For the text-containing cell, return its midpoint in [x, y] coordinate format. 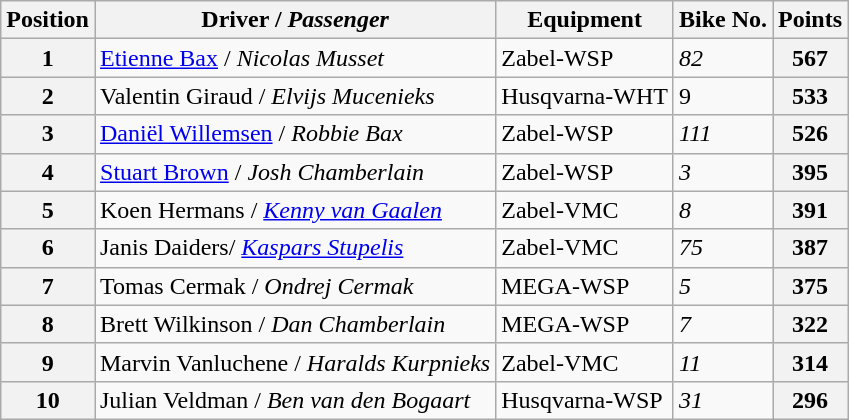
4 [48, 172]
Position [48, 20]
375 [810, 286]
322 [810, 324]
Etienne Bax / Nicolas Musset [294, 58]
Husqvarna-WHT [585, 96]
314 [810, 362]
Janis Daiders/ Kaspars Stupelis [294, 248]
533 [810, 96]
75 [722, 248]
Tomas Cermak / Ondrej Cermak [294, 286]
2 [48, 96]
395 [810, 172]
Points [810, 20]
6 [48, 248]
82 [722, 58]
11 [722, 362]
391 [810, 210]
1 [48, 58]
31 [722, 400]
526 [810, 134]
Stuart Brown / Josh Chamberlain [294, 172]
Marvin Vanluchene / Haralds Kurpnieks [294, 362]
Valentin Giraud / Elvijs Mucenieks [294, 96]
Koen Hermans / Kenny van Gaalen [294, 210]
387 [810, 248]
Equipment [585, 20]
Daniël Willemsen / Robbie Bax [294, 134]
296 [810, 400]
Bike No. [722, 20]
Brett Wilkinson / Dan Chamberlain [294, 324]
Husqvarna-WSP [585, 400]
567 [810, 58]
Julian Veldman / Ben van den Bogaart [294, 400]
111 [722, 134]
10 [48, 400]
Driver / Passenger [294, 20]
